Return (X, Y) of the center of cell containing provided text 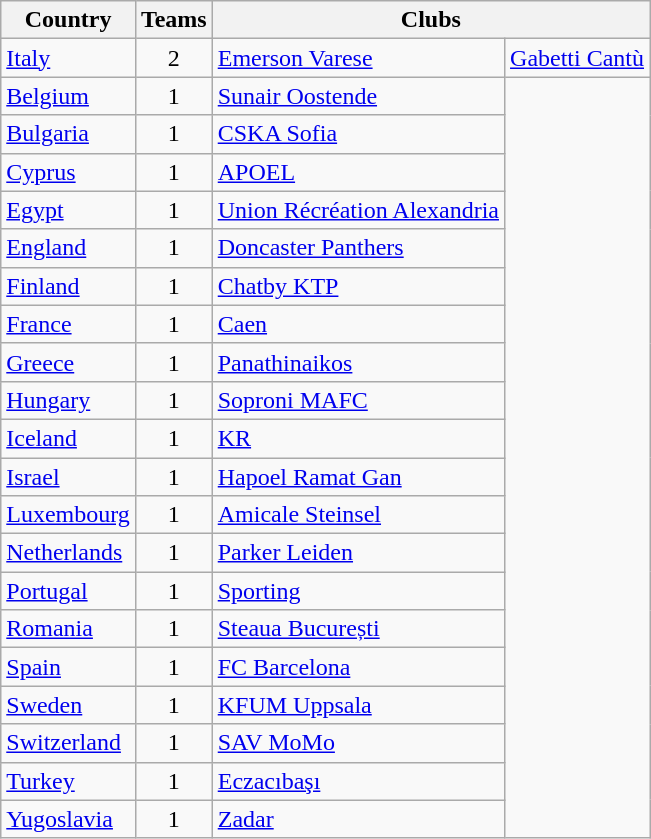
Sporting (358, 591)
Teams (174, 20)
Gabetti Cantù (578, 58)
KR (358, 438)
Hapoel Ramat Gan (358, 477)
Belgium (68, 96)
Italy (68, 58)
Caen (358, 324)
2 (174, 58)
Bulgaria (68, 134)
Switzerland (68, 743)
Greece (68, 362)
Amicale Steinsel (358, 515)
Egypt (68, 210)
Steaua București (358, 629)
Doncaster Panthers (358, 248)
Emerson Varese (358, 58)
Cyprus (68, 172)
Sunair Oostende (358, 96)
Eczacıbaşı (358, 781)
Finland (68, 286)
Portugal (68, 591)
Sweden (68, 705)
Union Récréation Alexandria (358, 210)
Clubs (430, 20)
Netherlands (68, 553)
France (68, 324)
KFUM Uppsala (358, 705)
CSKA Sofia (358, 134)
Iceland (68, 438)
Panathinaikos (358, 362)
FC Barcelona (358, 667)
Israel (68, 477)
APOEL (358, 172)
Spain (68, 667)
Zadar (358, 819)
Luxembourg (68, 515)
England (68, 248)
Country (68, 20)
Soproni MAFC (358, 400)
Chatby KTP (358, 286)
Yugoslavia (68, 819)
Turkey (68, 781)
Hungary (68, 400)
SAV MoMo (358, 743)
Parker Leiden (358, 553)
Romania (68, 629)
